Capture the cell that displays the provided text and extract its (X, Y) central coordinate. 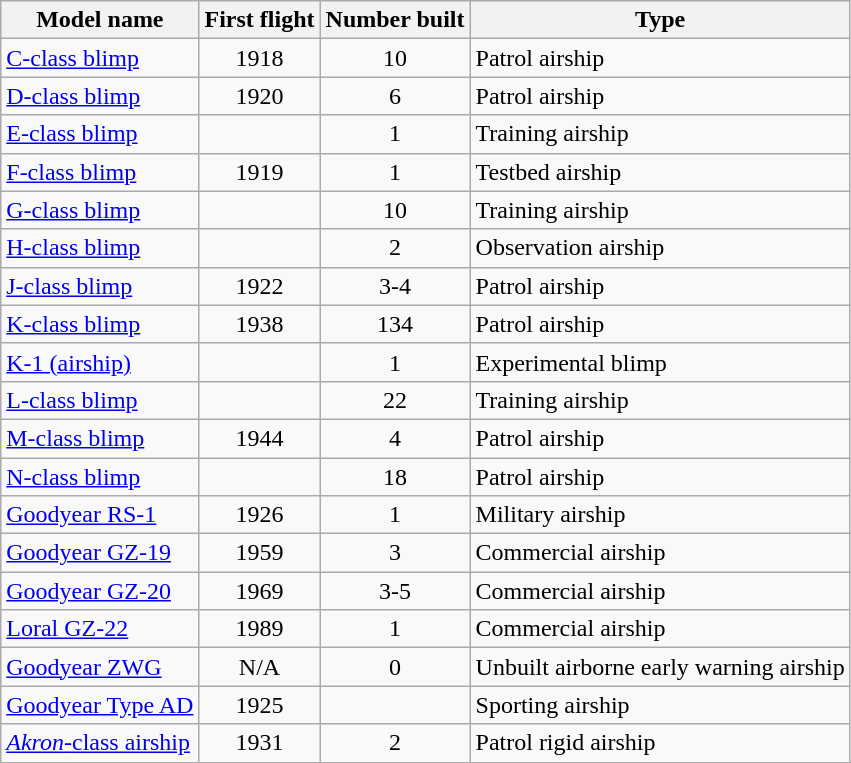
First flight (260, 20)
1919 (260, 172)
J-class blimp (100, 286)
1926 (260, 515)
L-class blimp (100, 400)
N/A (260, 667)
Goodyear GZ-20 (100, 591)
Loral GZ-22 (100, 629)
1918 (260, 58)
1920 (260, 96)
1922 (260, 286)
3 (395, 553)
Akron-class airship (100, 743)
1931 (260, 743)
E-class blimp (100, 134)
1989 (260, 629)
6 (395, 96)
F-class blimp (100, 172)
D-class blimp (100, 96)
C-class blimp (100, 58)
Goodyear GZ-19 (100, 553)
134 (395, 324)
3-4 (395, 286)
1959 (260, 553)
Unbuilt airborne early warning airship (660, 667)
Model name (100, 20)
Type (660, 20)
K-class blimp (100, 324)
18 (395, 477)
N-class blimp (100, 477)
Experimental blimp (660, 362)
Patrol rigid airship (660, 743)
Goodyear Type AD (100, 705)
0 (395, 667)
22 (395, 400)
K-1 (airship) (100, 362)
Number built (395, 20)
Observation airship (660, 248)
G-class blimp (100, 210)
1944 (260, 438)
1938 (260, 324)
Sporting airship (660, 705)
Military airship (660, 515)
1925 (260, 705)
Goodyear RS-1 (100, 515)
M-class blimp (100, 438)
3-5 (395, 591)
Testbed airship (660, 172)
Goodyear ZWG (100, 667)
H-class blimp (100, 248)
4 (395, 438)
1969 (260, 591)
